Provide the [x, y] coordinate of the cell's center where the given text is located.  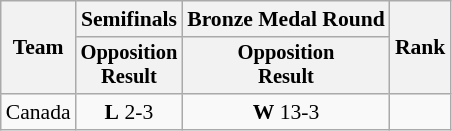
Bronze Medal Round [286, 19]
Team [38, 48]
L 2-3 [130, 112]
Canada [38, 112]
Semifinals [130, 19]
Rank [420, 48]
W 13-3 [286, 112]
